Scan for the cell matching the given text and deliver its (x, y) coordinate at center. 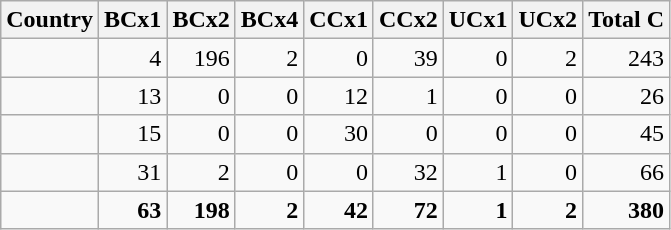
66 (626, 172)
Country (50, 20)
31 (132, 172)
15 (132, 134)
CCx2 (408, 20)
198 (201, 210)
UCx2 (548, 20)
63 (132, 210)
BCx1 (132, 20)
42 (339, 210)
Total C (626, 20)
45 (626, 134)
196 (201, 58)
380 (626, 210)
39 (408, 58)
30 (339, 134)
UCx1 (478, 20)
BCx4 (269, 20)
32 (408, 172)
13 (132, 96)
26 (626, 96)
4 (132, 58)
CCx1 (339, 20)
72 (408, 210)
BCx2 (201, 20)
12 (339, 96)
243 (626, 58)
